Return [x, y] of the center of cell containing provided text 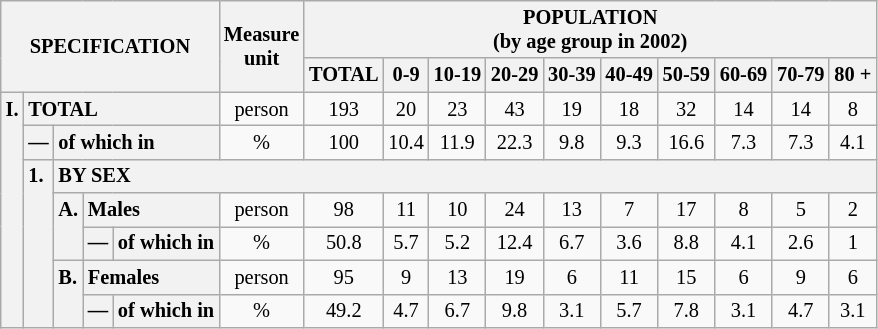
5 [800, 210]
17 [686, 210]
Females [151, 277]
80 + [852, 75]
3.6 [628, 243]
22.3 [514, 142]
SPECIFICATION [110, 46]
9.3 [628, 142]
0-9 [406, 75]
POPULATION (by age group in 2002) [590, 29]
2 [852, 210]
50-59 [686, 75]
60-69 [744, 75]
98 [344, 210]
B. [68, 294]
100 [344, 142]
1. [38, 243]
BY SEX [466, 176]
A. [68, 226]
8.8 [686, 243]
32 [686, 109]
40-49 [628, 75]
Measure unit [262, 46]
15 [686, 277]
12.4 [514, 243]
7.8 [686, 311]
30-39 [572, 75]
11.9 [458, 142]
1 [852, 243]
16.6 [686, 142]
5.2 [458, 243]
10.4 [406, 142]
20 [406, 109]
I. [12, 210]
70-79 [800, 75]
24 [514, 210]
50.8 [344, 243]
Males [151, 210]
20-29 [514, 75]
193 [344, 109]
95 [344, 277]
18 [628, 109]
10-19 [458, 75]
2.6 [800, 243]
7 [628, 210]
10 [458, 210]
23 [458, 109]
43 [514, 109]
49.2 [344, 311]
